Pinpoint the cell where the given text exists, returning its [x, y] midpoint coordinate. 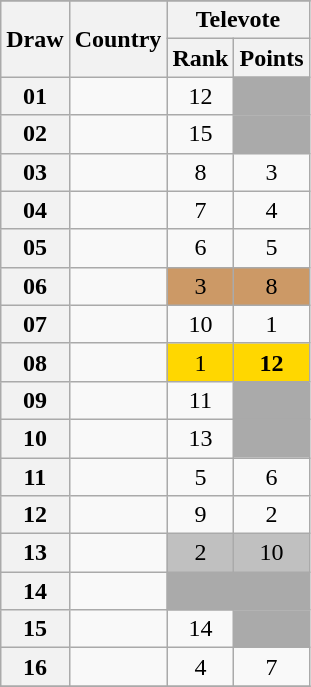
9 [200, 515]
08 [35, 362]
Country [118, 39]
16 [35, 667]
03 [35, 172]
09 [35, 400]
07 [35, 324]
Rank [200, 58]
06 [35, 286]
04 [35, 210]
Draw [35, 39]
Points [272, 58]
01 [35, 96]
05 [35, 248]
02 [35, 134]
Televote [238, 20]
